Find where the given text appears and provide that cell's center as (x, y) coordinate. 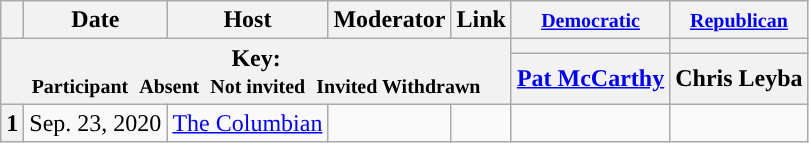
Key: Participant Absent Not invited Invited Withdrawn (256, 72)
Date (96, 20)
1 (12, 123)
Republican (739, 20)
Democratic (590, 20)
Moderator (390, 20)
Chris Leyba (739, 78)
Host (248, 20)
Sep. 23, 2020 (96, 123)
Pat McCarthy (590, 78)
Link (481, 20)
The Columbian (248, 123)
